For the text-containing cell, return its midpoint in [X, Y] coordinate format. 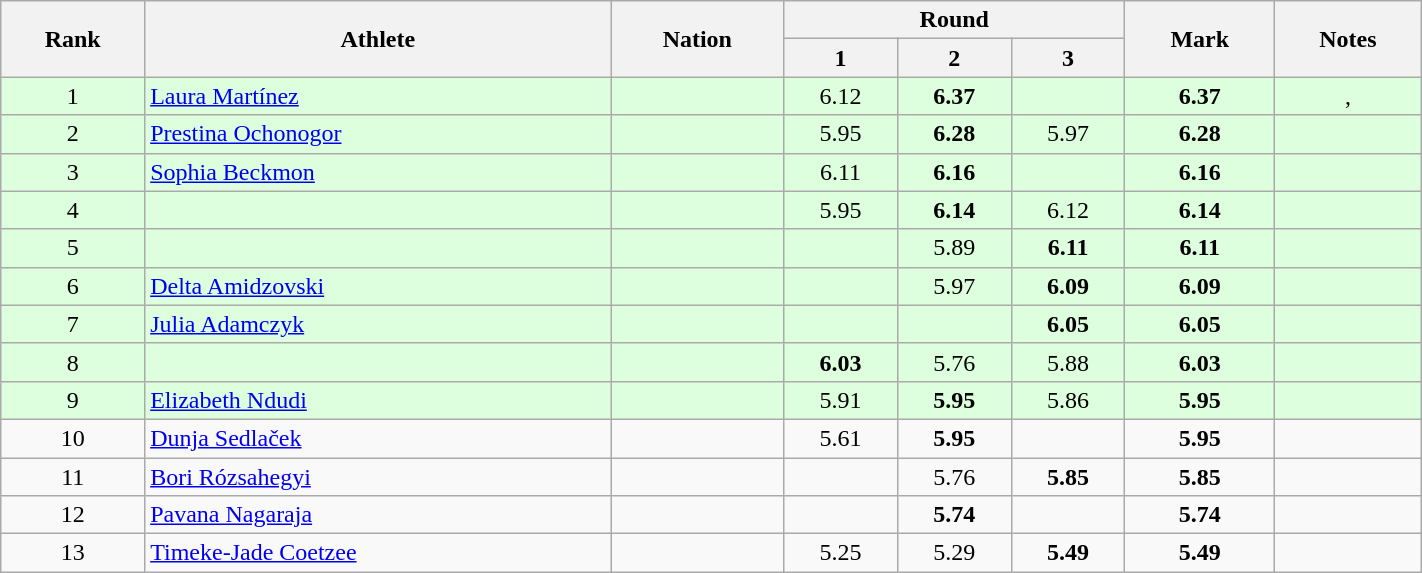
Bori Rózsahegyi [378, 477]
Delta Amidzovski [378, 286]
Sophia Beckmon [378, 172]
Laura Martínez [378, 96]
5.91 [841, 400]
Notes [1348, 39]
5.88 [1068, 362]
Mark [1200, 39]
5.25 [841, 553]
5 [73, 248]
10 [73, 438]
5.29 [954, 553]
Pavana Nagaraja [378, 515]
11 [73, 477]
12 [73, 515]
8 [73, 362]
13 [73, 553]
Timeke-Jade Coetzee [378, 553]
Nation [697, 39]
Athlete [378, 39]
Rank [73, 39]
Prestina Ochonogor [378, 134]
5.86 [1068, 400]
7 [73, 324]
Dunja Sedlaček [378, 438]
6 [73, 286]
5.61 [841, 438]
4 [73, 210]
9 [73, 400]
, [1348, 96]
5.89 [954, 248]
Julia Adamczyk [378, 324]
Elizabeth Ndudi [378, 400]
Round [954, 20]
